Identify which cell holds the provided text, then report its [X, Y] central coordinate. 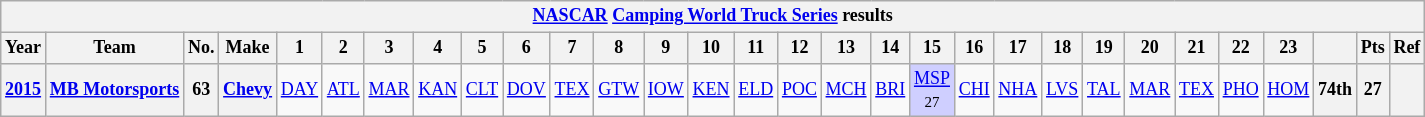
20 [1150, 48]
22 [1240, 48]
27 [1372, 90]
2015 [24, 90]
63 [202, 90]
TAL [1104, 90]
No. [202, 48]
19 [1104, 48]
BRI [890, 90]
4 [438, 48]
8 [619, 48]
MCH [846, 90]
DAY [299, 90]
Chevy [248, 90]
3 [389, 48]
KAN [438, 90]
Pts [1372, 48]
23 [1288, 48]
16 [974, 48]
2 [343, 48]
NASCAR Camping World Truck Series results [713, 16]
1 [299, 48]
PHO [1240, 90]
IOW [666, 90]
ATL [343, 90]
15 [932, 48]
21 [1197, 48]
NHA [1018, 90]
Year [24, 48]
ELD [756, 90]
9 [666, 48]
6 [527, 48]
GTW [619, 90]
Team [114, 48]
13 [846, 48]
12 [800, 48]
CLT [482, 90]
HOM [1288, 90]
11 [756, 48]
Make [248, 48]
MB Motorsports [114, 90]
18 [1062, 48]
5 [482, 48]
74th [1336, 90]
LVS [1062, 90]
14 [890, 48]
17 [1018, 48]
10 [711, 48]
CHI [974, 90]
DOV [527, 90]
POC [800, 90]
KEN [711, 90]
Ref [1407, 48]
7 [572, 48]
MSP27 [932, 90]
